Extract the [X, Y] coordinate from the center of the cell holding the provided text.  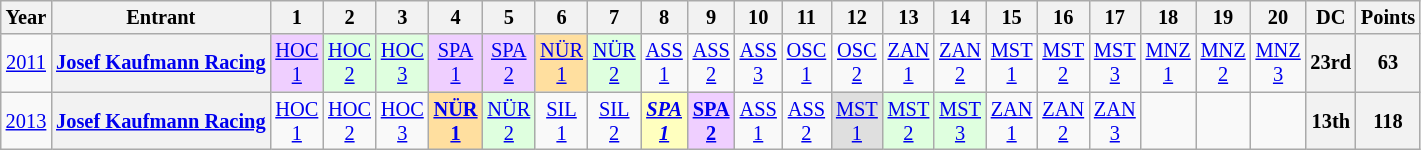
OSC1 [806, 63]
17 [1115, 17]
5 [508, 17]
MNZ1 [1168, 63]
6 [562, 17]
1 [296, 17]
SIL1 [562, 121]
13th [1331, 121]
Year [26, 17]
15 [1012, 17]
4 [456, 17]
9 [712, 17]
20 [1278, 17]
12 [857, 17]
2 [350, 17]
3 [402, 17]
2011 [26, 63]
63 [1388, 63]
DC [1331, 17]
11 [806, 17]
ASS3 [758, 63]
14 [960, 17]
MNZ3 [1278, 63]
10 [758, 17]
18 [1168, 17]
19 [1224, 17]
ZAN3 [1115, 121]
118 [1388, 121]
8 [664, 17]
23rd [1331, 63]
SIL2 [614, 121]
7 [614, 17]
2013 [26, 121]
13 [909, 17]
16 [1063, 17]
MNZ2 [1224, 63]
Points [1388, 17]
Entrant [160, 17]
OSC2 [857, 63]
